Return [x, y] of the center of cell containing provided text 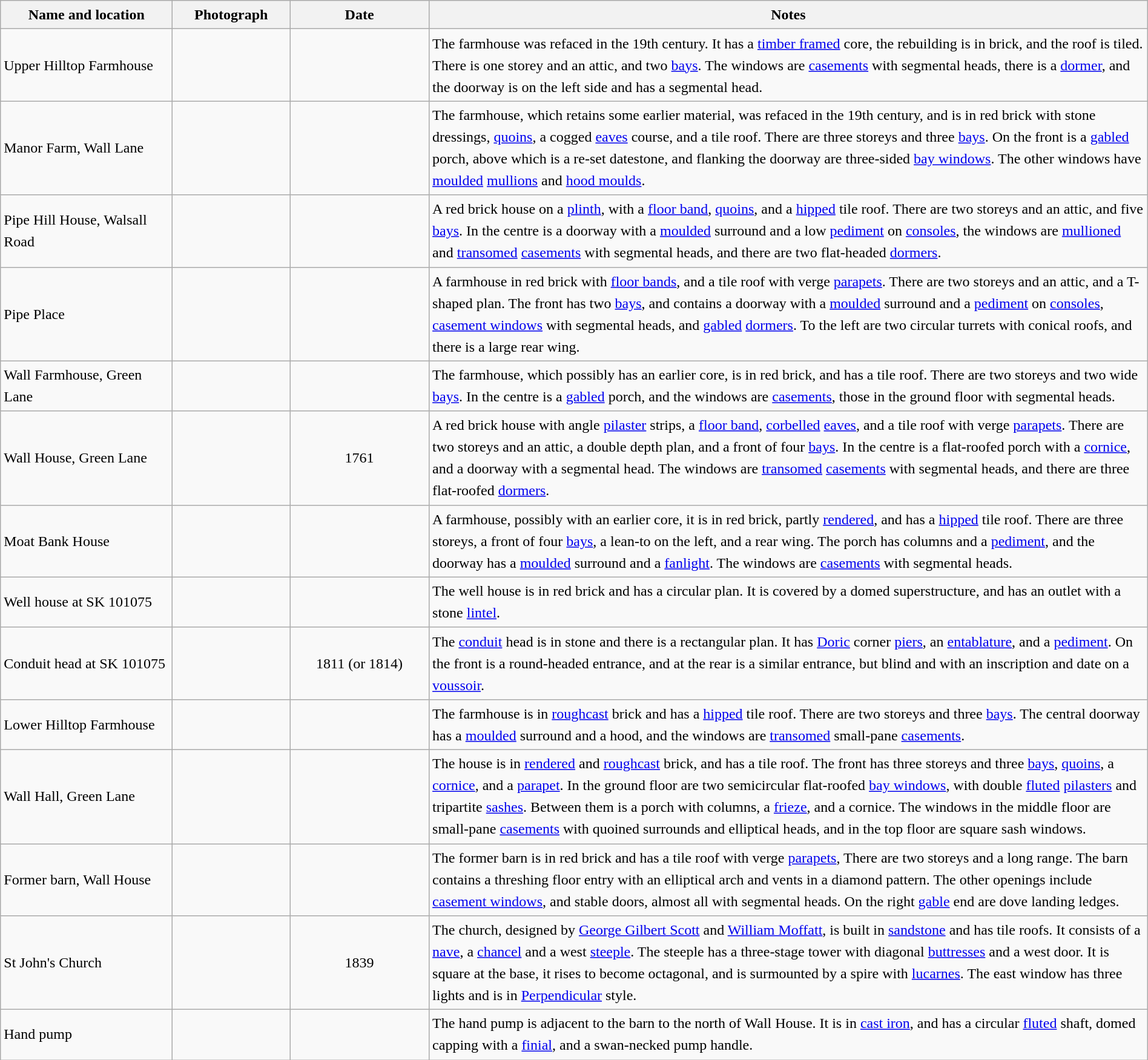
1839 [360, 963]
1761 [360, 458]
Pipe Hill House, Walsall Road [87, 231]
The well house is in red brick and has a circular plan. It is covered by a domed superstructure, and has an outlet with a stone lintel. [788, 602]
Former barn, Wall House [87, 880]
Pipe Place [87, 314]
Moat Bank House [87, 541]
1811 (or 1814) [360, 663]
Date [360, 15]
Lower Hilltop Farmhouse [87, 724]
Manor Farm, Wall Lane [87, 148]
Wall Farmhouse, Green Lane [87, 386]
Wall Hall, Green Lane [87, 797]
St John's Church [87, 963]
Wall House, Green Lane [87, 458]
Well house at SK 101075 [87, 602]
Hand pump [87, 1035]
Photograph [231, 15]
Notes [788, 15]
Name and location [87, 15]
Upper Hilltop Farmhouse [87, 65]
Conduit head at SK 101075 [87, 663]
